Determine the [x, y] coordinate at the center of the cell enclosing the given text.  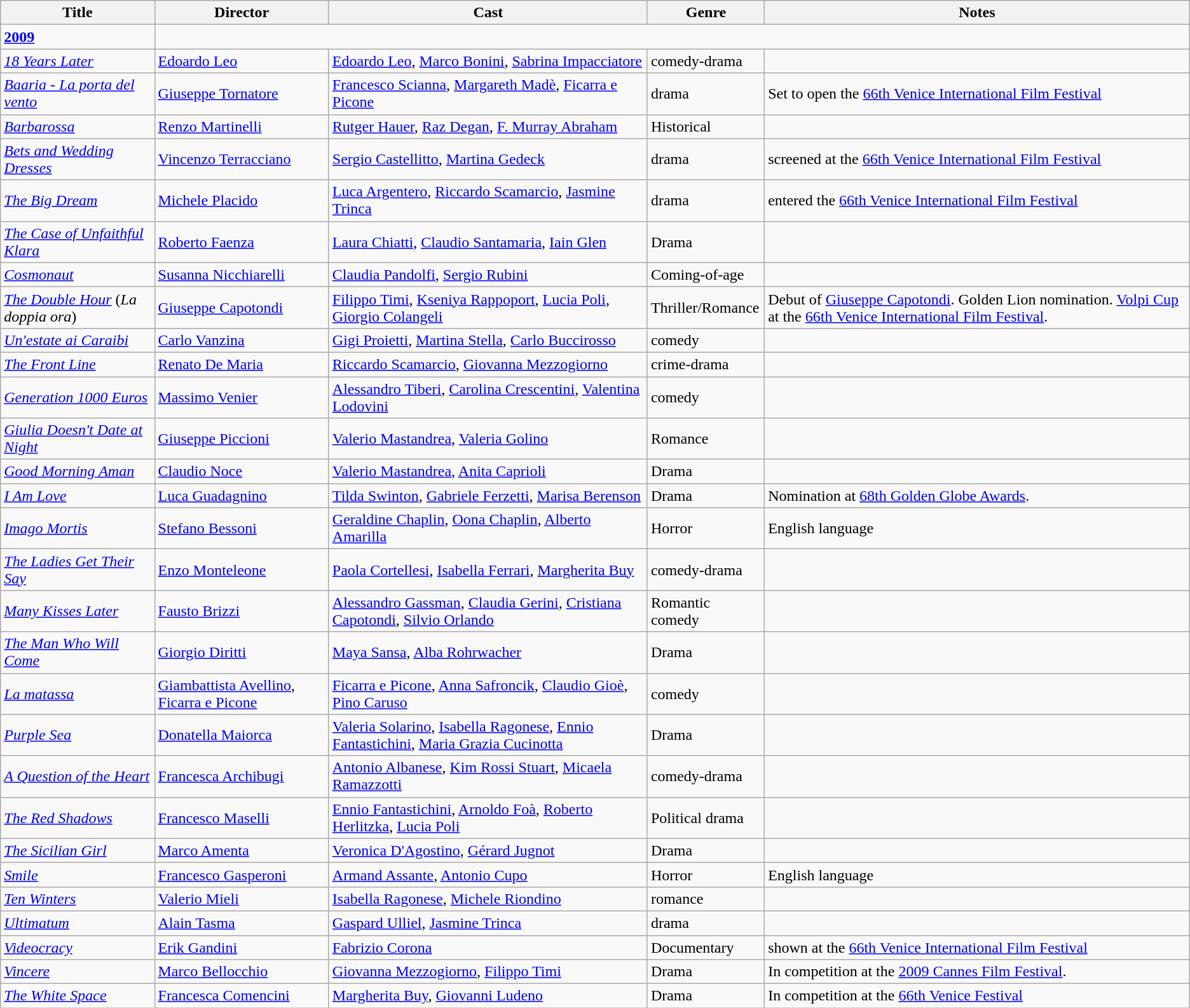
The Red Shadows [78, 817]
Francesco Maselli [242, 817]
Francesca Comencini [242, 996]
2009 [78, 37]
Coming-of-age [706, 275]
Sergio Castellitto, Martina Gedeck [488, 159]
Susanna Nicchiarelli [242, 275]
Fausto Brizzi [242, 611]
Riccardo Scamarcio, Giovanna Mezzogiorno [488, 364]
Fabrizio Corona [488, 948]
Francesco Gasperoni [242, 875]
Giuseppe Capotondi [242, 308]
Luca Argentero, Riccardo Scamarcio, Jasmine Trinca [488, 201]
Debut of Giuseppe Capotondi. Golden Lion nomination. Volpi Cup at the 66th Venice International Film Festival. [978, 308]
Margherita Buy, Giovanni Ludeno [488, 996]
Antonio Albanese, Kim Rossi Stuart, Micaela Ramazzotti [488, 777]
Renato De Maria [242, 364]
Alessandro Gassman, Claudia Gerini, Cristiana Capotondi, Silvio Orlando [488, 611]
Roberto Faenza [242, 242]
Cosmonaut [78, 275]
Giambattista Avellino, Ficarra e Picone [242, 694]
Ficarra e Picone, Anna Safroncik, Claudio Gioè, Pino Caruso [488, 694]
Claudia Pandolfi, Sergio Rubini [488, 275]
Maya Sansa, Alba Rohrwacher [488, 652]
Luca Guadagnino [242, 496]
La matassa [78, 694]
Edoardo Leo [242, 61]
Director [242, 13]
Laura Chiatti, Claudio Santamaria, Iain Glen [488, 242]
In competition at the 66th Venice Festival [978, 996]
Cast [488, 13]
Valerio Mastandrea, Anita Caprioli [488, 472]
Set to open the 66th Venice International Film Festival [978, 94]
Giuseppe Piccioni [242, 439]
Filippo Timi, Kseniya Rappoport, Lucia Poli, Giorgio Colangeli [488, 308]
Romantic comedy [706, 611]
Valerio Mastandrea, Valeria Golino [488, 439]
Gigi Proietti, Martina Stella, Carlo Buccirosso [488, 340]
The Ladies Get Their Say [78, 569]
Purple Sea [78, 735]
romance [706, 899]
Enzo Monteleone [242, 569]
entered the 66th Venice International Film Festival [978, 201]
A Question of the Heart [78, 777]
Francesco Scianna, Margareth Madè, Ficarra e Picone [488, 94]
Ennio Fantastichini, Arnoldo Foà, Roberto Herlitzka, Lucia Poli [488, 817]
Isabella Ragonese, Michele Riondino [488, 899]
Valeria Solarino, Isabella Ragonese, Ennio Fantastichini, Maria Grazia Cucinotta [488, 735]
Thriller/Romance [706, 308]
The White Space [78, 996]
Stefano Bessoni [242, 529]
Tilda Swinton, Gabriele Ferzetti, Marisa Berenson [488, 496]
Donatella Maiorca [242, 735]
Giulia Doesn't Date at Night [78, 439]
Giuseppe Tornatore [242, 94]
Gaspard Ulliel, Jasmine Trinca [488, 923]
Claudio Noce [242, 472]
Massimo Venier [242, 397]
Veronica D'Agostino, Gérard Jugnot [488, 850]
The Double Hour (La doppia ora) [78, 308]
The Big Dream [78, 201]
Barbarossa [78, 126]
Erik Gandini [242, 948]
The Front Line [78, 364]
Many Kisses Later [78, 611]
Genre [706, 13]
In competition at the 2009 Cannes Film Festival. [978, 972]
Valerio Mieli [242, 899]
Giorgio Diritti [242, 652]
Francesca Archibugi [242, 777]
Un'estate ai Caraibi [78, 340]
Marco Amenta [242, 850]
Baaria - La porta del vento [78, 94]
Videocracy [78, 948]
Marco Bellocchio [242, 972]
Bets and Wedding Dresses [78, 159]
Historical [706, 126]
Renzo Martinelli [242, 126]
screened at the 66th Venice International Film Festival [978, 159]
Smile [78, 875]
The Man Who Will Come [78, 652]
Ten Winters [78, 899]
Vincenzo Terracciano [242, 159]
Romance [706, 439]
Political drama [706, 817]
Edoardo Leo, Marco Bonini, Sabrina Impacciatore [488, 61]
Notes [978, 13]
Generation 1000 Euros [78, 397]
I Am Love [78, 496]
Nomination at 68th Golden Globe Awards. [978, 496]
Imago Mortis [78, 529]
The Case of Unfaithful Klara [78, 242]
Good Morning Aman [78, 472]
Paola Cortellesi, Isabella Ferrari, Margherita Buy [488, 569]
Armand Assante, Antonio Cupo [488, 875]
Geraldine Chaplin, Oona Chaplin, Alberto Amarilla [488, 529]
Title [78, 13]
Alessandro Tiberi, Carolina Crescentini, Valentina Lodovini [488, 397]
Documentary [706, 948]
Michele Placido [242, 201]
Ultimatum [78, 923]
shown at the 66th Venice International Film Festival [978, 948]
The Sicilian Girl [78, 850]
Alain Tasma [242, 923]
18 Years Later [78, 61]
Carlo Vanzina [242, 340]
Vincere [78, 972]
Rutger Hauer, Raz Degan, F. Murray Abraham [488, 126]
crime-drama [706, 364]
Giovanna Mezzogiorno, Filippo Timi [488, 972]
